Scan for the cell matching the given text and deliver its (x, y) coordinate at center. 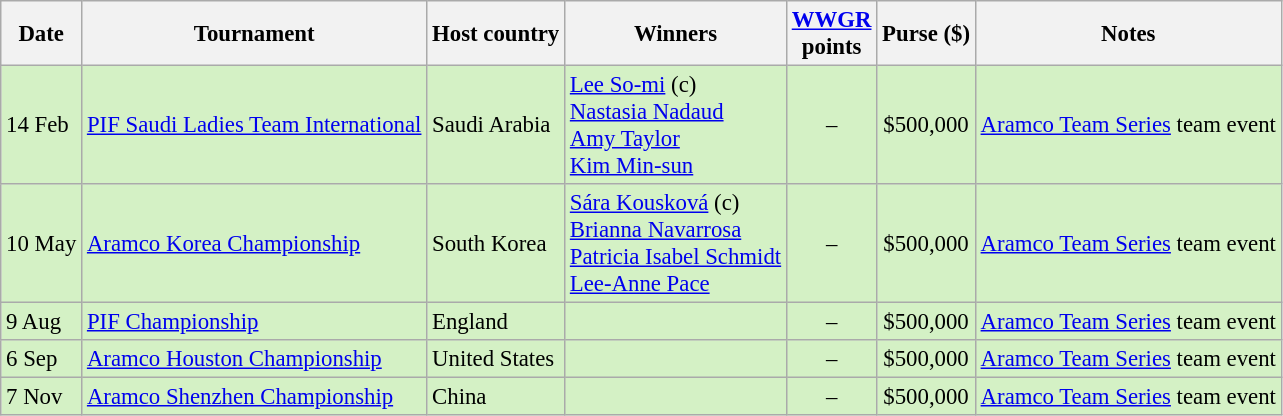
Lee So-mi (c) Nastasia Nadaud Amy Taylor Kim Min-sun (676, 126)
Aramco Houston Championship (254, 359)
England (496, 322)
Notes (1128, 34)
10 May (42, 244)
6 Sep (42, 359)
Aramco Shenzhen Championship (254, 397)
Winners (676, 34)
Host country (496, 34)
14 Feb (42, 126)
Aramco Korea Championship (254, 244)
Saudi Arabia (496, 126)
PIF Championship (254, 322)
9 Aug (42, 322)
7 Nov (42, 397)
United States (496, 359)
Tournament (254, 34)
Purse ($) (926, 34)
PIF Saudi Ladies Team International (254, 126)
Date (42, 34)
Sára Kousková (c) Brianna Navarrosa Patricia Isabel Schmidt Lee-Anne Pace (676, 244)
China (496, 397)
South Korea (496, 244)
WWGRpoints (831, 34)
